Determine the [X, Y] coordinate at the center of the cell enclosing the given text.  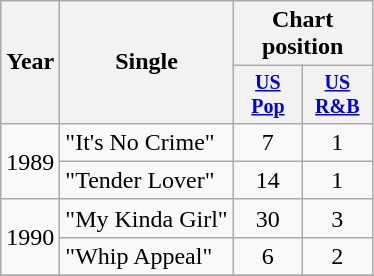
USR&B [338, 94]
Single [146, 62]
7 [268, 142]
Year [30, 62]
1989 [30, 161]
Chart position [302, 34]
6 [268, 256]
"Tender Lover" [146, 180]
30 [268, 218]
1990 [30, 237]
"My Kinda Girl" [146, 218]
14 [268, 180]
"Whip Appeal" [146, 256]
"It's No Crime" [146, 142]
2 [338, 256]
USPop [268, 94]
3 [338, 218]
